Locate the cell with the specified text and output its [x, y] center coordinate. 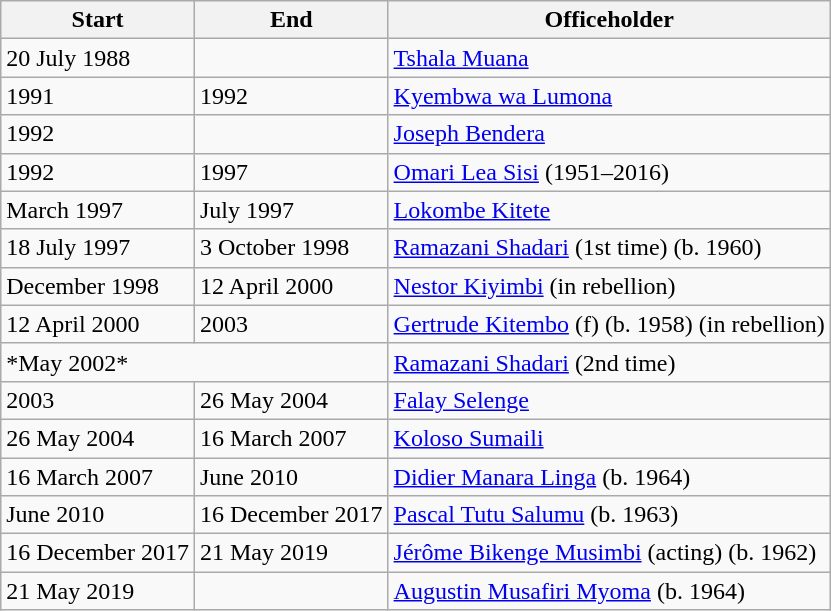
Koloso Sumaili [609, 438]
18 July 1997 [98, 248]
20 July 1988 [98, 58]
Gertrude Kitembo (f) (b. 1958) (in rebellion) [609, 324]
Officeholder [609, 20]
Ramazani Shadari (2nd time) [609, 362]
December 1998 [98, 286]
1997 [291, 172]
July 1997 [291, 210]
Augustin Musafiri Myoma (b. 1964) [609, 591]
1991 [98, 96]
Kyembwa wa Lumona [609, 96]
March 1997 [98, 210]
Pascal Tutu Salumu (b. 1963) [609, 515]
Nestor Kiyimbi (in rebellion) [609, 286]
Omari Lea Sisi (1951–2016) [609, 172]
3 October 1998 [291, 248]
Start [98, 20]
Ramazani Shadari (1st time) (b. 1960) [609, 248]
Jérôme Bikenge Musimbi (acting) (b. 1962) [609, 553]
End [291, 20]
*May 2002* [194, 362]
Didier Manara Linga (b. 1964) [609, 477]
Lokombe Kitete [609, 210]
Joseph Bendera [609, 134]
Falay Selenge [609, 400]
Tshala Muana [609, 58]
